Search for the cell housing the specified text and yield its [X, Y] center coordinate. 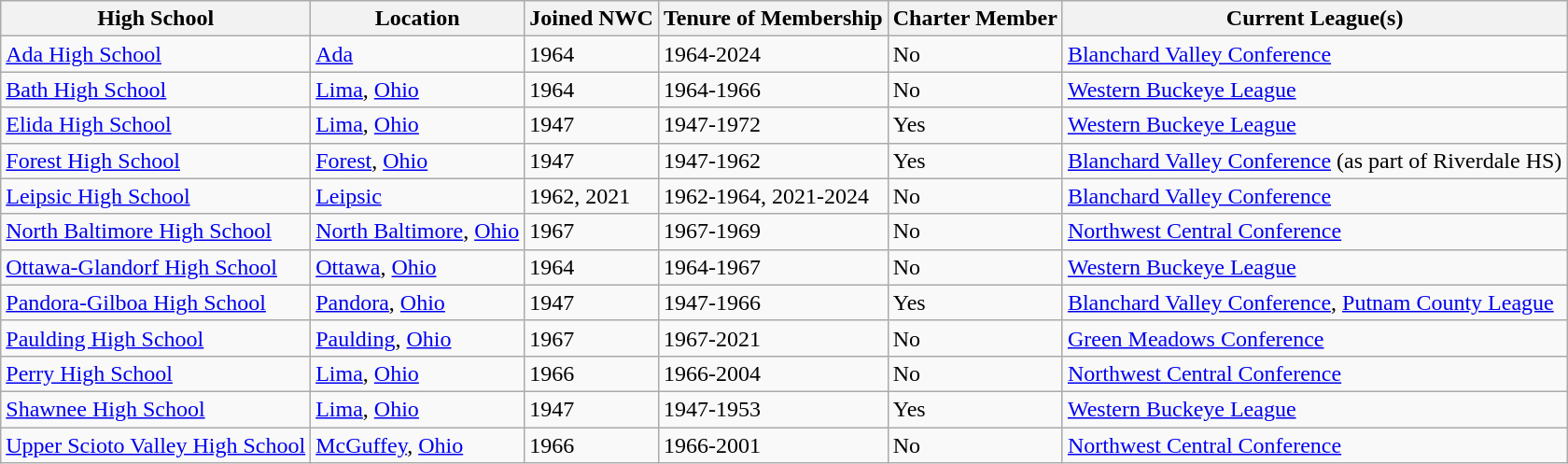
Leipsic [418, 196]
1966-2001 [773, 445]
1947-1962 [773, 161]
1947-1972 [773, 125]
Paulding High School [156, 338]
1962, 2021 [592, 196]
Charter Member [974, 19]
Shawnee High School [156, 409]
Location [418, 19]
Perry High School [156, 373]
Pandora-Gilboa High School [156, 302]
Forest, Ohio [418, 161]
Ada High School [156, 54]
Upper Scioto Valley High School [156, 445]
Paulding, Ohio [418, 338]
Leipsic High School [156, 196]
Elida High School [156, 125]
1947-1953 [773, 409]
1966-2004 [773, 373]
Ottawa-Glandorf High School [156, 267]
Tenure of Membership [773, 19]
Ada [418, 54]
Forest High School [156, 161]
Green Meadows Conference [1314, 338]
Ottawa, Ohio [418, 267]
McGuffey, Ohio [418, 445]
Pandora, Ohio [418, 302]
1967-1969 [773, 232]
High School [156, 19]
1964-2024 [773, 54]
1964-1966 [773, 90]
1964-1967 [773, 267]
Bath High School [156, 90]
Current League(s) [1314, 19]
Blanchard Valley Conference (as part of Riverdale HS) [1314, 161]
North Baltimore High School [156, 232]
Blanchard Valley Conference, Putnam County League [1314, 302]
Joined NWC [592, 19]
1962-1964, 2021-2024 [773, 196]
1967-2021 [773, 338]
1947-1966 [773, 302]
North Baltimore, Ohio [418, 232]
